Return [X, Y] of the center of cell containing provided text 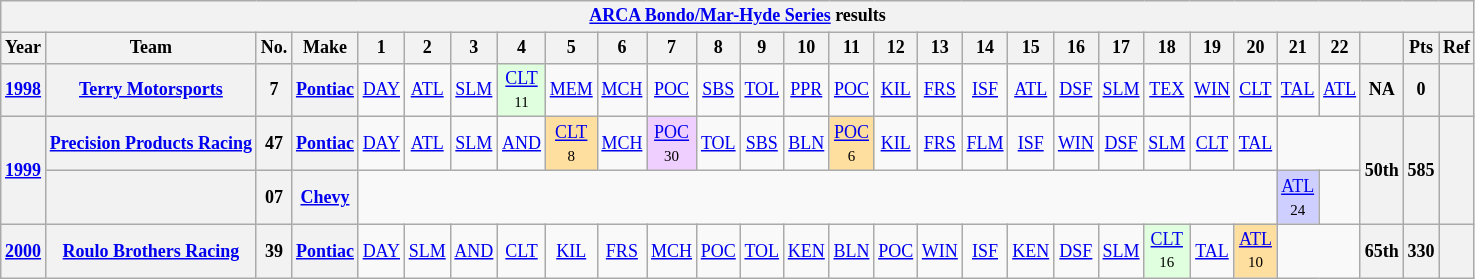
330 [1421, 251]
16 [1076, 48]
POC6 [852, 144]
17 [1121, 48]
MEM [571, 90]
50th [1382, 170]
Make [326, 48]
11 [852, 48]
Year [24, 48]
NA [1382, 90]
22 [1340, 48]
POC30 [672, 144]
Ref [1457, 48]
47 [274, 144]
20 [1255, 48]
21 [1298, 48]
4 [522, 48]
13 [940, 48]
Precision Products Racing [150, 144]
2 [427, 48]
Terry Motorsports [150, 90]
CLT8 [571, 144]
19 [1212, 48]
CLT11 [522, 90]
5 [571, 48]
Pts [1421, 48]
2000 [24, 251]
Chevy [326, 197]
CLT16 [1167, 251]
18 [1167, 48]
ARCA Bondo/Mar-Hyde Series results [738, 16]
ATL24 [1298, 197]
TEX [1167, 90]
12 [896, 48]
Roulo Brothers Racing [150, 251]
8 [718, 48]
15 [1031, 48]
9 [762, 48]
39 [274, 251]
0 [1421, 90]
07 [274, 197]
3 [474, 48]
1998 [24, 90]
14 [985, 48]
1999 [24, 170]
No. [274, 48]
10 [806, 48]
65th [1382, 251]
ATL10 [1255, 251]
FLM [985, 144]
6 [622, 48]
Team [150, 48]
585 [1421, 170]
PPR [806, 90]
1 [381, 48]
